For the text-containing cell, return its midpoint in (X, Y) coordinate format. 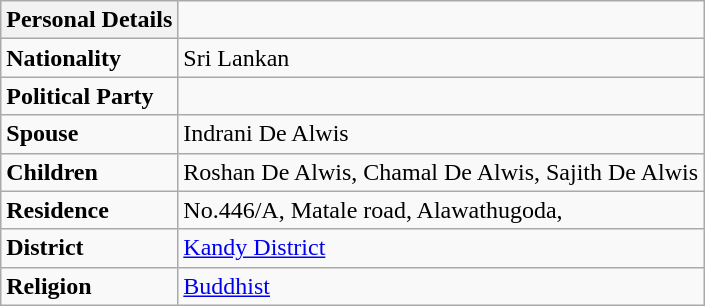
Spouse (90, 134)
Buddhist (441, 286)
Sri Lankan (441, 58)
Kandy District (441, 248)
Roshan De Alwis, Chamal De Alwis, Sajith De Alwis (441, 172)
Residence (90, 210)
No.446/A, Matale road, Alawathugoda, (441, 210)
Indrani De Alwis (441, 134)
Children (90, 172)
District (90, 248)
Personal Details (90, 20)
Nationality (90, 58)
Religion (90, 286)
Political Party (90, 96)
